Capture the cell that displays the provided text and extract its (x, y) central coordinate. 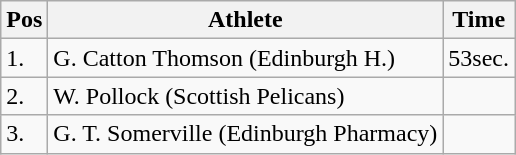
3. (24, 134)
53sec. (479, 58)
G. T. Somerville (Edinburgh Pharmacy) (246, 134)
Time (479, 20)
G. Catton Thomson (Edinburgh H.) (246, 58)
Pos (24, 20)
1. (24, 58)
2. (24, 96)
Athlete (246, 20)
W. Pollock (Scottish Pelicans) (246, 96)
